Output the (x, y) coordinate of the center of the cell containing the given text.  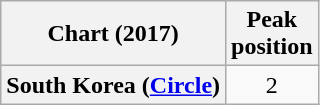
Peakposition (272, 34)
2 (272, 85)
South Korea (Circle) (114, 85)
Chart (2017) (114, 34)
